Scan for the cell matching the given text and deliver its (x, y) coordinate at center. 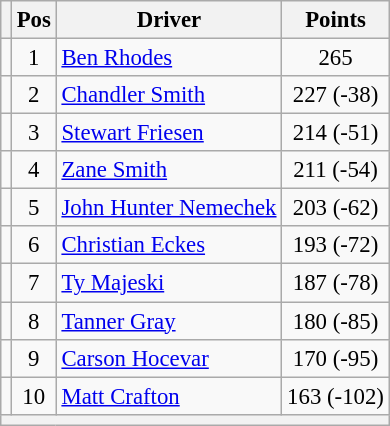
John Hunter Nemechek (169, 208)
Chandler Smith (169, 95)
Points (336, 20)
Pos (34, 20)
1 (34, 58)
Zane Smith (169, 170)
8 (34, 321)
163 (-102) (336, 396)
203 (-62) (336, 208)
10 (34, 396)
4 (34, 170)
170 (-95) (336, 358)
187 (-78) (336, 283)
180 (-85) (336, 321)
Carson Hocevar (169, 358)
Christian Eckes (169, 245)
211 (-54) (336, 170)
2 (34, 95)
7 (34, 283)
9 (34, 358)
Tanner Gray (169, 321)
Driver (169, 20)
3 (34, 133)
6 (34, 245)
227 (-38) (336, 95)
193 (-72) (336, 245)
214 (-51) (336, 133)
Ty Majeski (169, 283)
Ben Rhodes (169, 58)
Matt Crafton (169, 396)
5 (34, 208)
Stewart Friesen (169, 133)
265 (336, 58)
